Return [x, y] of the center of cell containing provided text 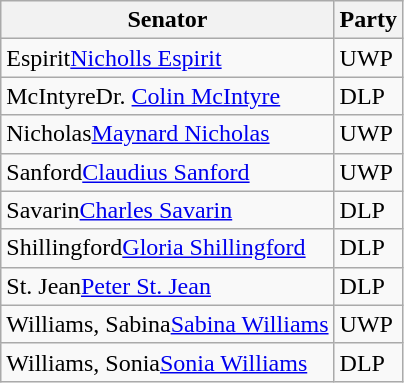
SanfordClaudius Sanford [168, 172]
Williams, SoniaSonia Williams [168, 362]
ShillingfordGloria Shillingford [168, 248]
Senator [168, 20]
Party [368, 20]
SavarinCharles Savarin [168, 210]
EspiritNicholls Espirit [168, 58]
St. JeanPeter St. Jean [168, 286]
McIntyreDr. Colin McIntyre [168, 96]
Williams, SabinaSabina Williams [168, 324]
NicholasMaynard Nicholas [168, 134]
